Search for the cell housing the specified text and yield its [X, Y] center coordinate. 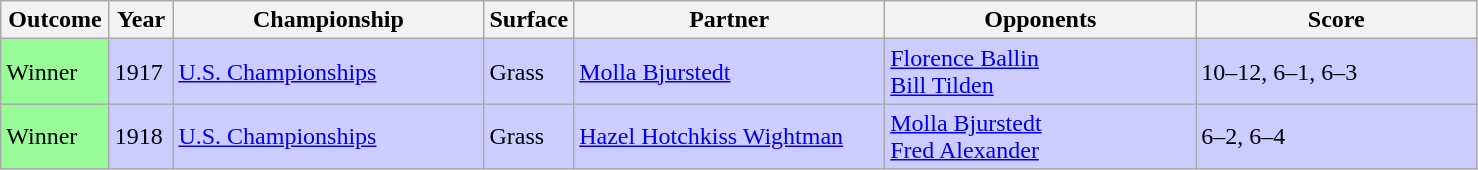
Score [1336, 20]
Florence Ballin Bill Tilden [1040, 72]
Molla Bjurstedt [730, 72]
1917 [141, 72]
Partner [730, 20]
Championship [328, 20]
Surface [529, 20]
1918 [141, 136]
Molla Bjurstedt Fred Alexander [1040, 136]
6–2, 6–4 [1336, 136]
Hazel Hotchkiss Wightman [730, 136]
Year [141, 20]
Outcome [56, 20]
Opponents [1040, 20]
10–12, 6–1, 6–3 [1336, 72]
